Identify which cell holds the provided text, then report its [X, Y] central coordinate. 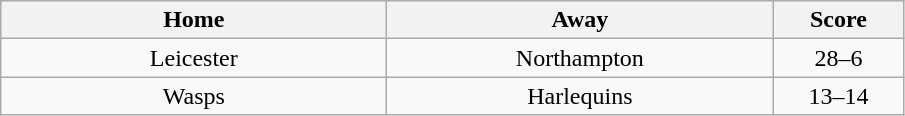
Wasps [194, 96]
Home [194, 20]
Harlequins [580, 96]
Away [580, 20]
13–14 [838, 96]
Leicester [194, 58]
28–6 [838, 58]
Score [838, 20]
Northampton [580, 58]
